Capture the cell that displays the provided text and extract its (x, y) central coordinate. 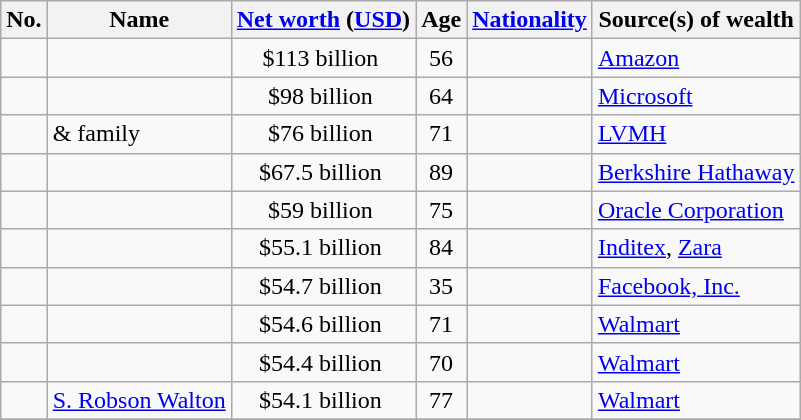
89 (442, 172)
75 (442, 210)
$54.4 billion (323, 362)
64 (442, 96)
LVMH (696, 134)
84 (442, 248)
$55.1 billion (323, 248)
Age (442, 20)
$98 billion (323, 96)
$59 billion (323, 210)
Source(s) of wealth (696, 20)
$67.5 billion (323, 172)
Oracle Corporation (696, 210)
Facebook, Inc. (696, 286)
56 (442, 58)
$54.6 billion (323, 324)
77 (442, 400)
Berkshire Hathaway (696, 172)
S. Robson Walton (139, 400)
Inditex, Zara (696, 248)
& family (139, 134)
$54.7 billion (323, 286)
Net worth (USD) (323, 20)
Nationality (530, 20)
70 (442, 362)
35 (442, 286)
$76 billion (323, 134)
$113 billion (323, 58)
Amazon (696, 58)
$54.1 billion (323, 400)
Name (139, 20)
Microsoft (696, 96)
No. (24, 20)
